Determine the [x, y] coordinate at the center of the cell enclosing the given text.  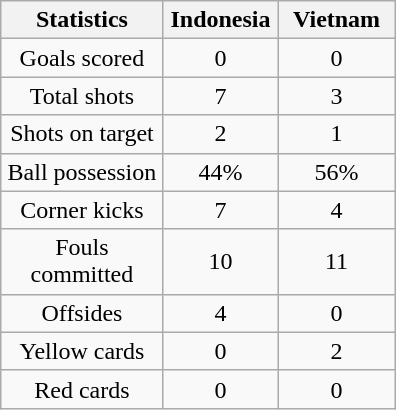
Total shots [82, 96]
11 [337, 262]
Statistics [82, 20]
10 [220, 262]
3 [337, 96]
44% [220, 172]
Indonesia [220, 20]
Shots on target [82, 134]
Fouls committed [82, 262]
Red cards [82, 389]
56% [337, 172]
Corner kicks [82, 210]
Ball possession [82, 172]
1 [337, 134]
Vietnam [337, 20]
Offsides [82, 313]
Goals scored [82, 58]
Yellow cards [82, 351]
